From the cell containing the given text, extract its center point as (X, Y) coordinate. 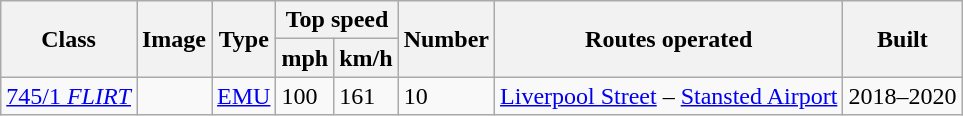
Liverpool Street – Stansted Airport (669, 96)
10 (446, 96)
161 (366, 96)
Type (244, 39)
Routes operated (669, 39)
Number (446, 39)
Built (902, 39)
km/h (366, 58)
745/1 FLIRT (69, 96)
Top speed (337, 20)
Image (174, 39)
2018–2020 (902, 96)
EMU (244, 96)
Class (69, 39)
mph (305, 58)
100 (305, 96)
